Provide the (x, y) coordinate of the cell's center where the given text is located.  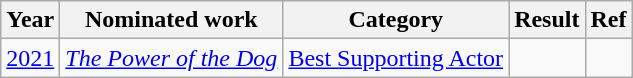
2021 (30, 58)
Nominated work (172, 20)
Ref (608, 20)
Year (30, 20)
Category (396, 20)
Result (547, 20)
The Power of the Dog (172, 58)
Best Supporting Actor (396, 58)
